Scan for the cell matching the given text and deliver its (x, y) coordinate at center. 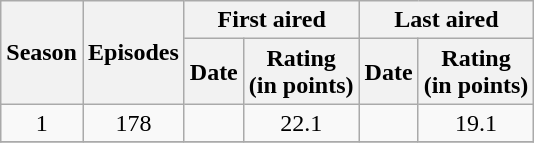
Season (42, 52)
22.1 (301, 123)
1 (42, 123)
178 (133, 123)
Last aired (446, 20)
19.1 (476, 123)
First aired (272, 20)
Episodes (133, 52)
